Search for the cell housing the specified text and yield its [X, Y] center coordinate. 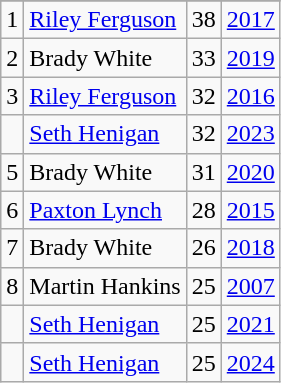
2020 [250, 172]
2023 [250, 134]
38 [204, 20]
3 [12, 96]
2018 [250, 248]
2017 [250, 20]
Paxton Lynch [105, 210]
2021 [250, 324]
6 [12, 210]
Martin Hankins [105, 286]
2007 [250, 286]
1 [12, 20]
31 [204, 172]
7 [12, 248]
2024 [250, 362]
28 [204, 210]
26 [204, 248]
2015 [250, 210]
8 [12, 286]
2 [12, 58]
33 [204, 58]
5 [12, 172]
2016 [250, 96]
2019 [250, 58]
